Determine the (X, Y) coordinate at the center of the cell enclosing the given text.  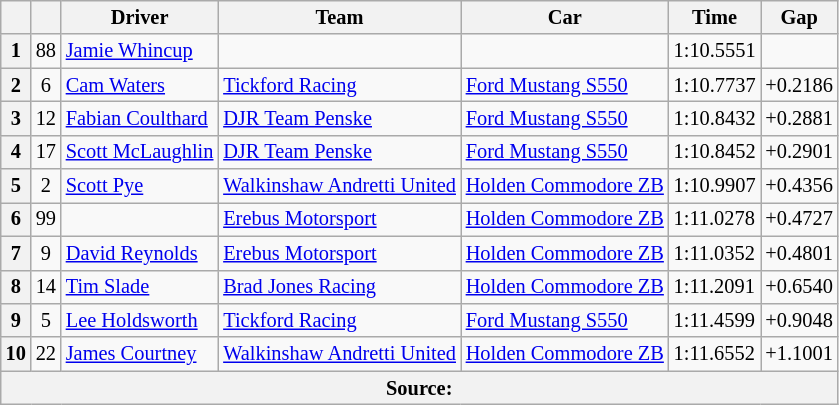
1:11.6552 (715, 354)
14 (46, 287)
+0.4356 (798, 186)
Fabian Coulthard (140, 118)
+0.4727 (798, 219)
Tim Slade (140, 287)
Driver (140, 17)
1:11.0352 (715, 253)
Time (715, 17)
Source: (420, 388)
Car (565, 17)
22 (46, 354)
1:11.0278 (715, 219)
99 (46, 219)
10 (16, 354)
Scott Pye (140, 186)
1:10.9907 (715, 186)
Cam Waters (140, 85)
Brad Jones Racing (339, 287)
Scott McLaughlin (140, 152)
Team (339, 17)
+1.1001 (798, 354)
1:10.8432 (715, 118)
1 (16, 51)
3 (16, 118)
+0.2881 (798, 118)
David Reynolds (140, 253)
1:10.7737 (715, 85)
+0.9048 (798, 320)
7 (16, 253)
James Courtney (140, 354)
+0.4801 (798, 253)
4 (16, 152)
Jamie Whincup (140, 51)
8 (16, 287)
1:10.5551 (715, 51)
+0.6540 (798, 287)
Gap (798, 17)
1:10.8452 (715, 152)
12 (46, 118)
1:11.4599 (715, 320)
+0.2186 (798, 85)
Lee Holdsworth (140, 320)
+0.2901 (798, 152)
1:11.2091 (715, 287)
88 (46, 51)
17 (46, 152)
